From the cell containing the given text, extract its center point as [X, Y] coordinate. 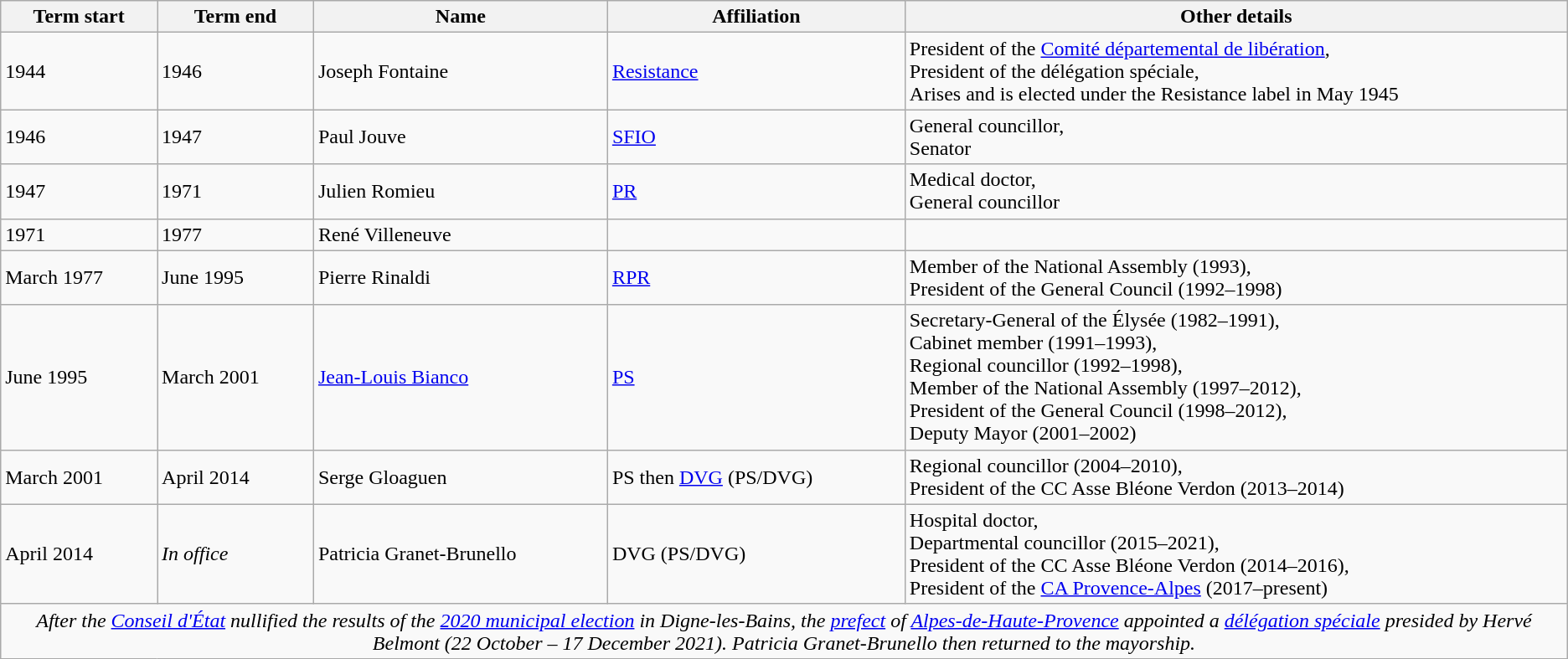
René Villeneuve [461, 234]
President of the Comité départemental de libération,President of the délégation spéciale,Arises and is elected under the Resistance label in May 1945 [1236, 71]
Pierre Rinaldi [461, 278]
PR [756, 191]
Serge Gloaguen [461, 477]
DVG (PS/DVG) [756, 554]
SFIO [756, 137]
Regional councillor (2004–2010),President of the CC Asse Bléone Verdon (2013–2014) [1236, 477]
Paul Jouve [461, 137]
Joseph Fontaine [461, 71]
Name [461, 17]
PS then DVG (PS/DVG) [756, 477]
Julien Romieu [461, 191]
Patricia Granet-Brunello [461, 554]
1944 [79, 71]
Member of the National Assembly (1993),President of the General Council (1992–1998) [1236, 278]
1977 [236, 234]
March 1977 [79, 278]
Affiliation [756, 17]
PS [756, 377]
Term end [236, 17]
Term start [79, 17]
General councillor,Senator [1236, 137]
Resistance [756, 71]
RPR [756, 278]
In office [236, 554]
Medical doctor,General councillor [1236, 191]
Other details [1236, 17]
Jean-Louis Bianco [461, 377]
